Identify which cell holds the provided text, then report its (X, Y) central coordinate. 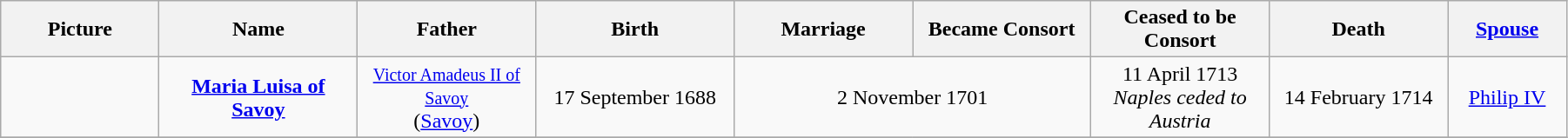
Spouse (1507, 30)
Maria Luisa of Savoy (258, 97)
Victor Amadeus II of Savoy (Savoy) (447, 97)
2 November 1701 (913, 97)
17 September 1688 (635, 97)
Ceased to be Consort (1180, 30)
Birth (635, 30)
Became Consort (1002, 30)
Father (447, 30)
Marriage (823, 30)
11 April 1713Naples ceded to Austria (1180, 97)
Philip IV (1507, 97)
Picture (80, 30)
Death (1359, 30)
14 February 1714 (1359, 97)
Name (258, 30)
